Output the [x, y] coordinate of the center of the cell containing the given text.  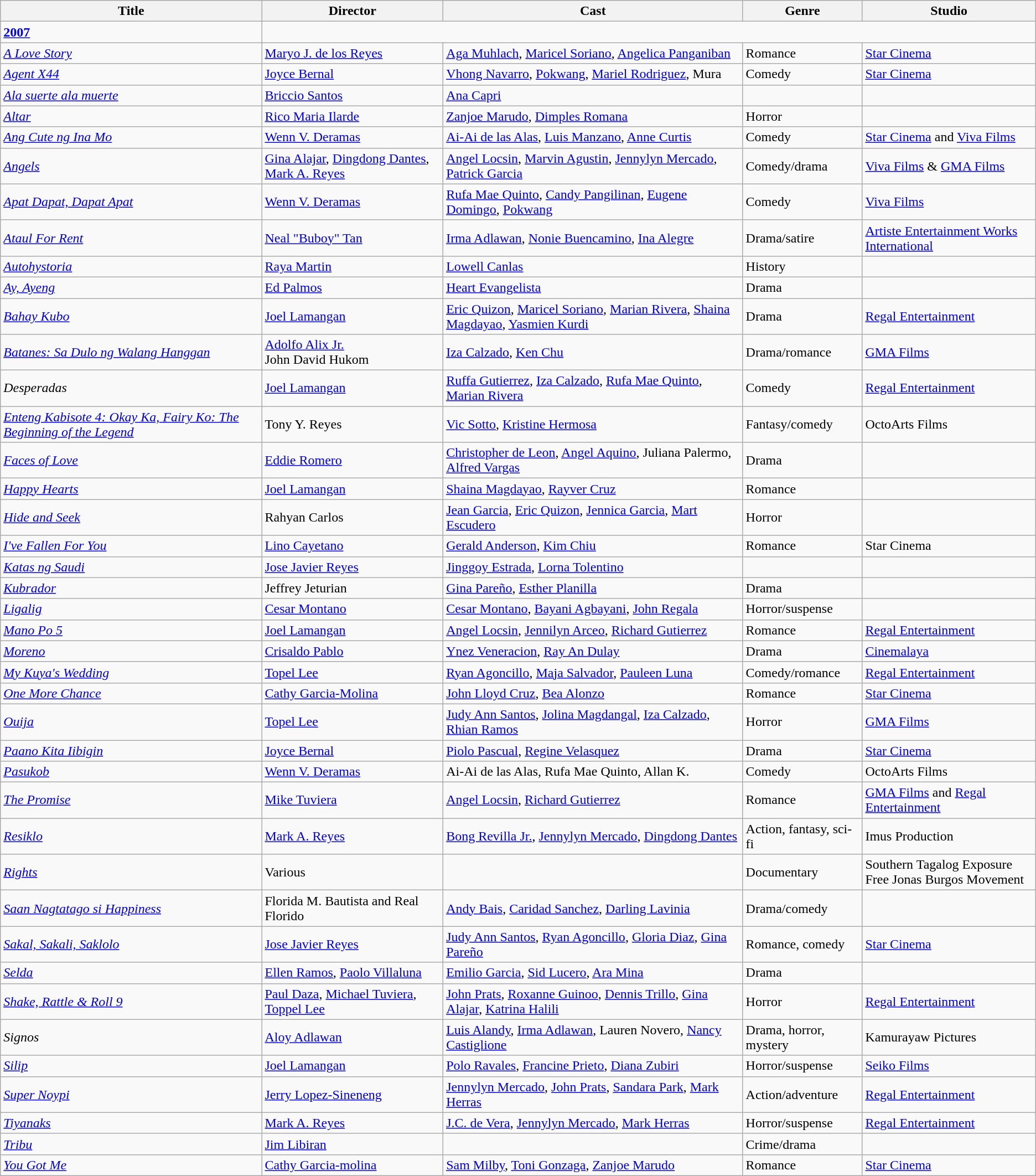
Angel Locsin, Marvin Agustin, Jennylyn Mercado, Patrick Garcia [593, 166]
Jim Libiran [353, 1144]
Ouija [131, 722]
Tribu [131, 1144]
Fantasy/comedy [802, 424]
Zanjoe Marudo, Dimples Romana [593, 116]
Shake, Rattle & Roll 9 [131, 1001]
Cinemalaya [949, 651]
Mano Po 5 [131, 630]
Emilio Garcia, Sid Lucero, Ara Mina [593, 973]
Jerry Lopez-Sineneng [353, 1094]
Jeffrey Jeturian [353, 588]
Jennylyn Mercado, John Prats, Sandara Park, Mark Herras [593, 1094]
The Promise [131, 801]
Judy Ann Santos, Jolina Magdangal, Iza Calzado, Rhian Ramos [593, 722]
Action, fantasy, sci-fi [802, 836]
Aga Muhlach, Maricel Soriano, Angelica Panganiban [593, 53]
Ai-Ai de las Alas, Luis Manzano, Anne Curtis [593, 137]
Gerald Anderson, Kim Chiu [593, 546]
Lowell Canlas [593, 266]
Maryo J. de los Reyes [353, 53]
I've Fallen For You [131, 546]
Desperadas [131, 389]
John Prats, Roxanne Guinoo, Dennis Trillo, Gina Alajar, Katrina Halili [593, 1001]
Eddie Romero [353, 461]
Crime/drama [802, 1144]
Judy Ann Santos, Ryan Agoncillo, Gloria Diaz, Gina Pareño [593, 945]
J.C. de Vera, Jennylyn Mercado, Mark Herras [593, 1123]
Cesar Montano [353, 609]
Bong Revilla Jr., Jennylyn Mercado, Dingdong Dantes [593, 836]
Heart Evangelista [593, 287]
Briccio Santos [353, 95]
Cathy Garcia-Molina [353, 693]
Studio [949, 11]
Pasukob [131, 772]
One More Chance [131, 693]
Piolo Pascual, Regine Velasquez [593, 750]
Signos [131, 1038]
Vic Sotto, Kristine Hermosa [593, 424]
Crisaldo Pablo [353, 651]
Luis Alandy, Irma Adlawan, Lauren Novero, Nancy Castiglione [593, 1038]
Lino Cayetano [353, 546]
Ed Palmos [353, 287]
Moreno [131, 651]
Eric Quizon, Maricel Soriano, Marian Rivera, Shaina Magdayao, Yasmien Kurdi [593, 316]
History [802, 266]
Bahay Kubo [131, 316]
Neal "Buboy" Tan [353, 238]
Ay, Ayeng [131, 287]
Comedy/drama [802, 166]
Documentary [802, 873]
Sakal, Sakali, Saklolo [131, 945]
Hide and Seek [131, 517]
Angel Locsin, Jennilyn Arceo, Richard Gutierrez [593, 630]
Rufa Mae Quinto, Candy Pangilinan, Eugene Domingo, Pokwang [593, 202]
Apat Dapat, Dapat Apat [131, 202]
Artiste Entertainment Works International [949, 238]
Paul Daza, Michael Tuviera, Toppel Lee [353, 1001]
Rahyan Carlos [353, 517]
Mike Tuviera [353, 801]
Christopher de Leon, Angel Aquino, Juliana Palermo, Alfred Vargas [593, 461]
My Kuya's Wedding [131, 672]
Kubrador [131, 588]
Drama/romance [802, 352]
Rico Maria Ilarde [353, 116]
Star Cinema and Viva Films [949, 137]
Ana Capri [593, 95]
Ryan Agoncillo, Maja Salvador, Pauleen Luna [593, 672]
Autohystoria [131, 266]
Polo Ravales, Francine Prieto, Diana Zubiri [593, 1066]
Resiklo [131, 836]
Gina Pareño, Esther Planilla [593, 588]
Selda [131, 973]
Batanes: Sa Dulo ng Walang Hanggan [131, 352]
Faces of Love [131, 461]
Viva Films & GMA Films [949, 166]
Altar [131, 116]
Director [353, 11]
Comedy/romance [802, 672]
Ai-Ai de las Alas, Rufa Mae Quinto, Allan K. [593, 772]
Ligalig [131, 609]
Ruffa Gutierrez, Iza Calzado, Rufa Mae Quinto, Marian Rivera [593, 389]
Shaina Magdayao, Rayver Cruz [593, 489]
Iza Calzado, Ken Chu [593, 352]
GMA Films and Regal Entertainment [949, 801]
Florida M. Bautista and Real Florido [353, 908]
Raya Martin [353, 266]
Cesar Montano, Bayani Agbayani, John Regala [593, 609]
Viva Films [949, 202]
Andy Bais, Caridad Sanchez, Darling Lavinia [593, 908]
Super Noypi [131, 1094]
Seiko Films [949, 1066]
Agent X44 [131, 74]
Drama, horror, mystery [802, 1038]
Angel Locsin, Richard Gutierrez [593, 801]
Drama/satire [802, 238]
Katas ng Saudi [131, 567]
Adolfo Alix Jr. John David Hukom [353, 352]
Enteng Kabisote 4: Okay Ka, Fairy Ko: The Beginning of the Legend [131, 424]
Ellen Ramos, Paolo Villaluna [353, 973]
Silip [131, 1066]
Rights [131, 873]
Irma Adlawan, Nonie Buencamino, Ina Alegre [593, 238]
Jinggoy Estrada, Lorna Tolentino [593, 567]
Saan Nagtatago si Happiness [131, 908]
Happy Hearts [131, 489]
Vhong Navarro, Pokwang, Mariel Rodriguez, Mura [593, 74]
Tony Y. Reyes [353, 424]
A Love Story [131, 53]
Ataul For Rent [131, 238]
Cathy Garcia-molina [353, 1165]
2007 [131, 32]
Gina Alajar, Dingdong Dantes, Mark A. Reyes [353, 166]
You Got Me [131, 1165]
Various [353, 873]
Jean Garcia, Eric Quizon, Jennica Garcia, Mart Escudero [593, 517]
Angels [131, 166]
Ang Cute ng Ina Mo [131, 137]
Drama/comedy [802, 908]
Paano Kita Iibigin [131, 750]
Action/adventure [802, 1094]
Sam Milby, Toni Gonzaga, Zanjoe Marudo [593, 1165]
Cast [593, 11]
Title [131, 11]
Southern Tagalog ExposureFree Jonas Burgos Movement [949, 873]
Ala suerte ala muerte [131, 95]
Romance, comedy [802, 945]
Ynez Veneracion, Ray An Dulay [593, 651]
Kamurayaw Pictures [949, 1038]
Aloy Adlawan [353, 1038]
John Lloyd Cruz, Bea Alonzo [593, 693]
Genre [802, 11]
Tiyanaks [131, 1123]
Imus Production [949, 836]
